Determine the (X, Y) coordinate at the center of the cell enclosing the given text.  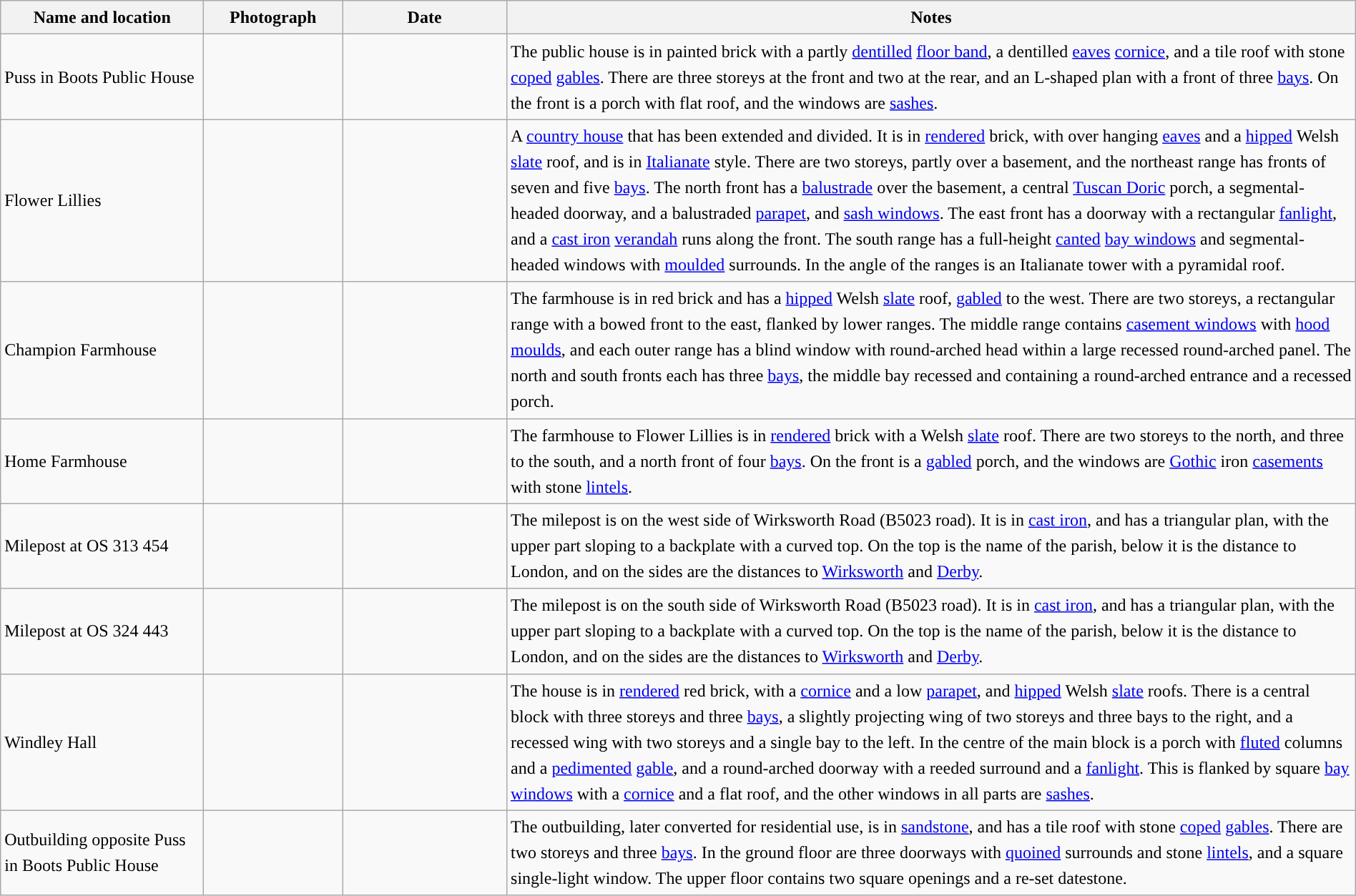
Date (425, 17)
Milepost at OS 324 443 (102, 631)
Outbuilding opposite Puss in Boots Public House (102, 852)
Photograph (273, 17)
Home Farmhouse (102, 461)
Notes (931, 17)
Name and location (102, 17)
Windley Hall (102, 742)
Puss in Boots Public House (102, 77)
Milepost at OS 313 454 (102, 546)
Flower Lillies (102, 200)
Champion Farmhouse (102, 350)
